Output the (X, Y) coordinate of the center of the cell containing the given text.  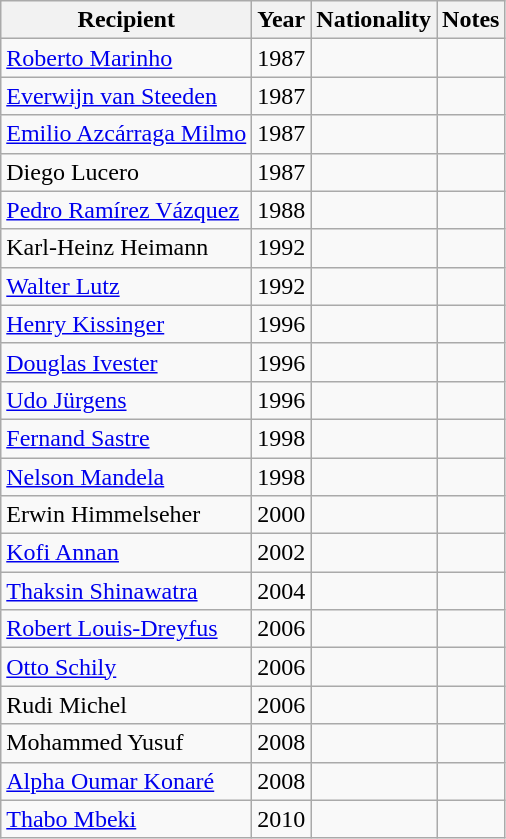
Thaksin Shinawatra (126, 591)
Rudi Michel (126, 705)
Karl-Heinz Heimann (126, 248)
2002 (282, 553)
Mohammed Yusuf (126, 743)
2010 (282, 819)
Douglas Ivester (126, 362)
Emilio Azcárraga Milmo (126, 134)
Diego Lucero (126, 172)
Otto Schily (126, 667)
2004 (282, 591)
Nelson Mandela (126, 477)
Nationality (374, 20)
1988 (282, 210)
Roberto Marinho (126, 58)
Recipient (126, 20)
Notes (471, 20)
Henry Kissinger (126, 324)
Pedro Ramírez Vázquez (126, 210)
Year (282, 20)
2000 (282, 515)
Alpha Oumar Konaré (126, 781)
Thabo Mbeki (126, 819)
Robert Louis-Dreyfus (126, 629)
Kofi Annan (126, 553)
Fernand Sastre (126, 438)
Udo Jürgens (126, 400)
Everwijn van Steeden (126, 96)
Walter Lutz (126, 286)
Erwin Himmelseher (126, 515)
